Return the [x, y] coordinate for the center point of the cell that contains the specified text.  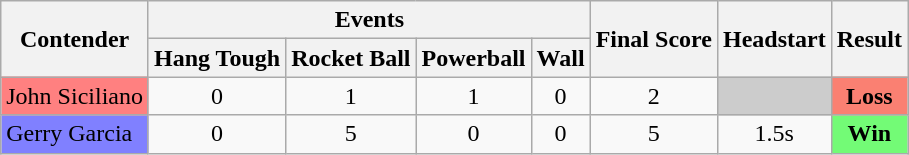
Events [369, 20]
Rocket Ball [351, 58]
2 [654, 96]
Contender [75, 39]
Final Score [654, 39]
John Siciliano [75, 96]
Headstart [774, 39]
1.5s [774, 134]
Loss [869, 96]
Gerry Garcia [75, 134]
Hang Tough [216, 58]
Win [869, 134]
Powerball [474, 58]
Wall [560, 58]
Result [869, 39]
